Find where the given text appears and provide that cell's center as (X, Y) coordinate. 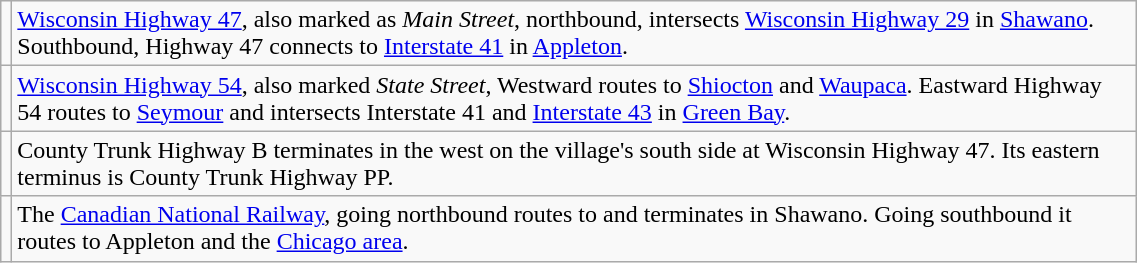
County Trunk Highway B terminates in the west on the village's south side at Wisconsin Highway 47. Its eastern terminus is County Trunk Highway PP. (574, 164)
The Canadian National Railway, going northbound routes to and terminates in Shawano. Going southbound it routes to Appleton and the Chicago area. (574, 228)
